Detect which cell encompasses the target text, then output its [x, y] center coordinate. 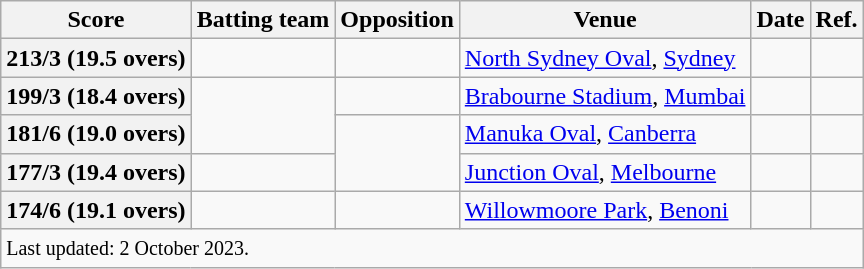
Manuka Oval, Canberra [605, 134]
Venue [605, 20]
181/6 (19.0 overs) [96, 134]
177/3 (19.4 overs) [96, 172]
Date [780, 20]
Willowmoore Park, Benoni [605, 210]
North Sydney Oval, Sydney [605, 58]
Junction Oval, Melbourne [605, 172]
174/6 (19.1 overs) [96, 210]
Brabourne Stadium, Mumbai [605, 96]
199/3 (18.4 overs) [96, 96]
Opposition [397, 20]
Ref. [836, 20]
Score [96, 20]
Last updated: 2 October 2023. [432, 248]
213/3 (19.5 overs) [96, 58]
Batting team [263, 20]
